Scan for the cell matching the given text and deliver its (X, Y) coordinate at center. 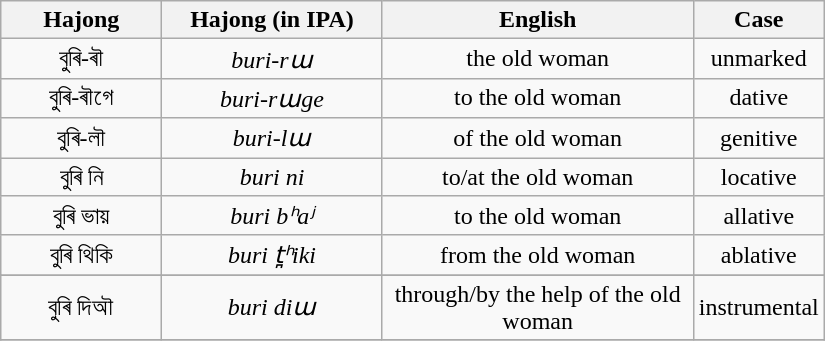
বুৰি ভায় (82, 216)
বুৰি-ৰৗ (82, 59)
Case (758, 20)
buri t̪ʰiki (272, 255)
allative (758, 216)
instrumental (758, 308)
বুৰি-লৗ (82, 138)
the old woman (538, 59)
বুৰি নি (82, 177)
buri diɯ (272, 308)
unmarked (758, 59)
বুৰি-ৰৗগে (82, 98)
buri bʰaʲ (272, 216)
Hajong (82, 20)
genitive (758, 138)
English (538, 20)
from the old woman (538, 255)
Hajong (in IPA) (272, 20)
buri-rɯge (272, 98)
buri-rɯ (272, 59)
through/by the help of the old woman (538, 308)
বুৰি থিকি (82, 255)
ablative (758, 255)
বুৰি দিঅৗ (82, 308)
to/at the old woman (538, 177)
dative (758, 98)
of the old woman (538, 138)
buri ni (272, 177)
locative (758, 177)
buri-lɯ (272, 138)
